Scan for the cell matching the given text and deliver its (X, Y) coordinate at center. 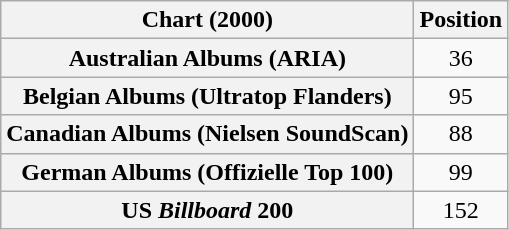
German Albums (Offizielle Top 100) (208, 172)
95 (461, 96)
152 (461, 210)
Canadian Albums (Nielsen SoundScan) (208, 134)
Belgian Albums (Ultratop Flanders) (208, 96)
36 (461, 58)
US Billboard 200 (208, 210)
Position (461, 20)
Australian Albums (ARIA) (208, 58)
99 (461, 172)
88 (461, 134)
Chart (2000) (208, 20)
